Return (x, y) of the center of cell containing provided text 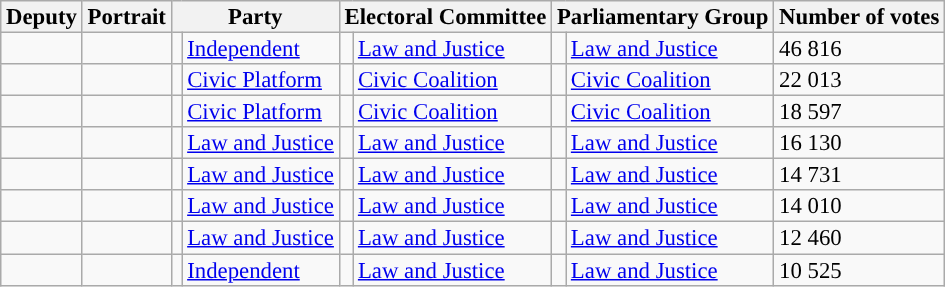
Deputy (42, 17)
Electoral Committee (445, 17)
10 525 (860, 270)
12 460 (860, 238)
16 130 (860, 143)
14 731 (860, 175)
46 816 (860, 49)
Parliamentary Group (663, 17)
22 013 (860, 80)
14 010 (860, 206)
Portrait (126, 17)
Party (255, 17)
18 597 (860, 112)
Number of votes (860, 17)
